Identify which cell holds the provided text, then report its [x, y] central coordinate. 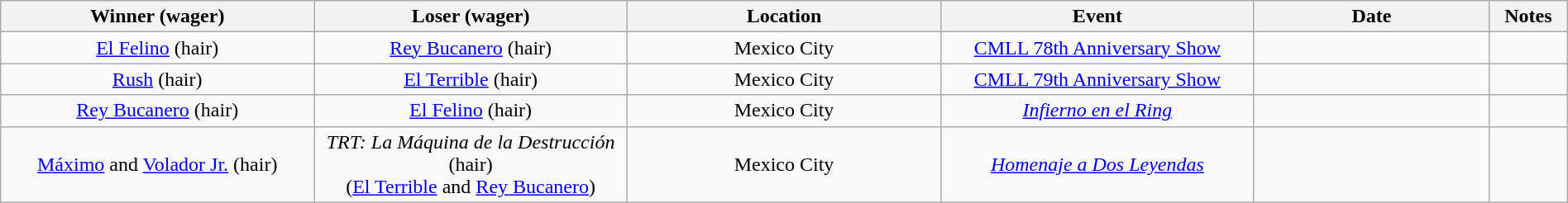
Rush (hair) [157, 79]
Location [784, 17]
TRT: La Máquina de la Destrucción (hair)(El Terrible and Rey Bucanero) [471, 164]
Notes [1528, 17]
Infierno en el Ring [1097, 111]
CMLL 79th Anniversary Show [1097, 79]
Homenaje a Dos Leyendas [1097, 164]
Event [1097, 17]
Máximo and Volador Jr. (hair) [157, 164]
CMLL 78th Anniversary Show [1097, 48]
Loser (wager) [471, 17]
El Terrible (hair) [471, 79]
Winner (wager) [157, 17]
Date [1371, 17]
